Locate the cell with the specified text and output its (X, Y) center coordinate. 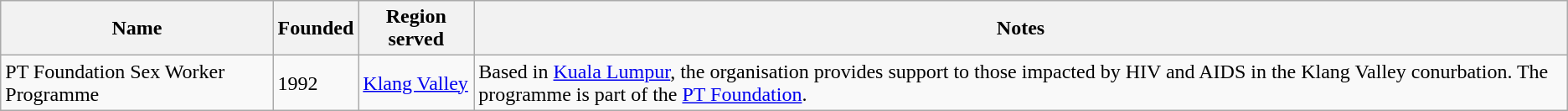
Klang Valley (416, 82)
PT Foundation Sex Worker Programme (137, 82)
Name (137, 29)
Founded (316, 29)
Notes (1021, 29)
Region served (416, 29)
1992 (316, 82)
